Locate the cell with the specified text and output its [x, y] center coordinate. 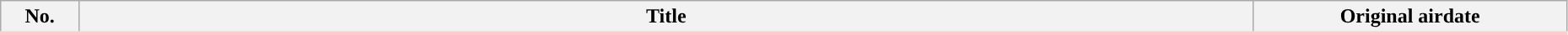
No. [40, 17]
Title [666, 17]
Original airdate [1410, 17]
